Determine the [X, Y] coordinate at the center of the cell enclosing the given text.  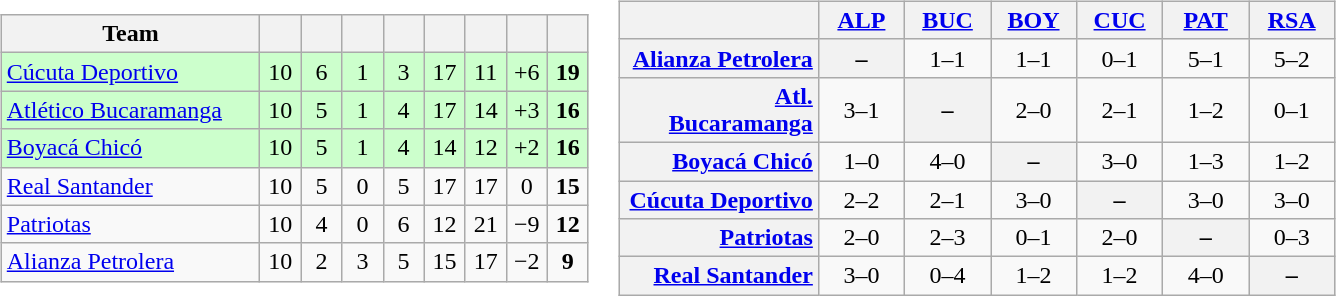
−9 [526, 224]
19 [568, 72]
0–4 [947, 276]
11 [486, 72]
1–0 [861, 161]
BUC [947, 20]
CUC [1120, 20]
2–2 [861, 199]
2–3 [947, 238]
RSA [1292, 20]
BOY [1033, 20]
Team [130, 34]
Atl. Bucaramanga [720, 110]
0–3 [1292, 238]
5–2 [1292, 58]
3–1 [861, 110]
5–1 [1206, 58]
+3 [526, 110]
ALP [861, 20]
+6 [526, 72]
1–3 [1206, 161]
−2 [526, 262]
9 [568, 262]
21 [486, 224]
2 [322, 262]
PAT [1206, 20]
+2 [526, 148]
Atlético Bucaramanga [130, 110]
